Locate the cell with the specified text and output its (X, Y) center coordinate. 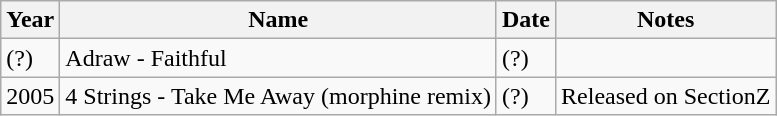
Date (526, 20)
Released on SectionZ (666, 96)
Year (30, 20)
Notes (666, 20)
Name (278, 20)
Adraw - Faithful (278, 58)
2005 (30, 96)
4 Strings - Take Me Away (morphine remix) (278, 96)
